Identify which cell holds the provided text, then report its (x, y) central coordinate. 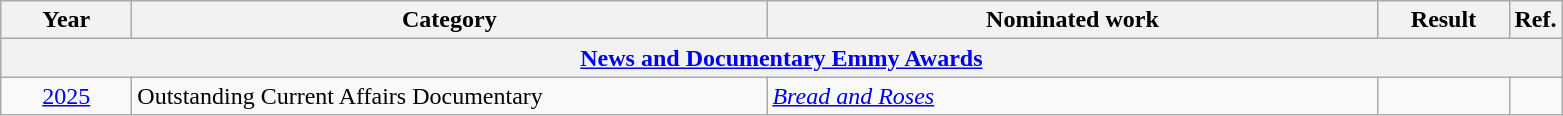
Bread and Roses (1072, 96)
2025 (66, 96)
News and Documentary Emmy Awards (782, 58)
Nominated work (1072, 20)
Outstanding Current Affairs Documentary (450, 96)
Year (66, 20)
Category (450, 20)
Ref. (1536, 20)
Result (1444, 20)
